Extract the (X, Y) coordinate from the center of the cell holding the provided text.  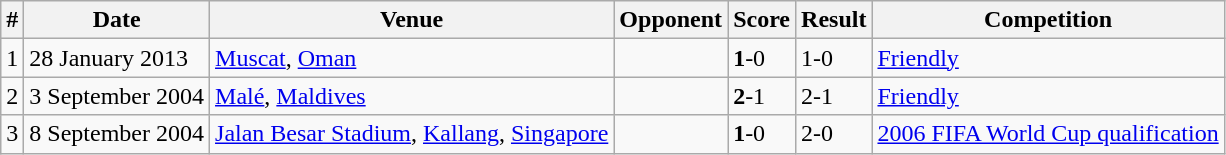
2 (12, 96)
2006 FIFA World Cup qualification (1048, 134)
Competition (1048, 20)
3 September 2004 (117, 96)
8 September 2004 (117, 134)
28 January 2013 (117, 58)
Date (117, 20)
# (12, 20)
Malé, Maldives (412, 96)
Jalan Besar Stadium, Kallang, Singapore (412, 134)
Muscat, Oman (412, 58)
Opponent (671, 20)
1 (12, 58)
Venue (412, 20)
3 (12, 134)
Result (834, 20)
Score (762, 20)
2-0 (834, 134)
